Capture the cell that displays the provided text and extract its [x, y] central coordinate. 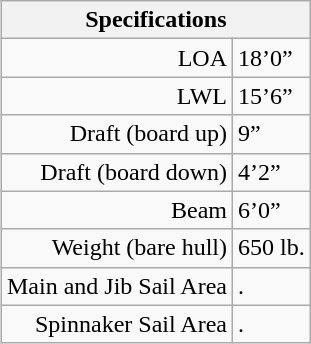
15’6” [272, 96]
Beam [116, 210]
LOA [116, 58]
Draft (board up) [116, 134]
Spinnaker Sail Area [116, 324]
Specifications [156, 20]
Draft (board down) [116, 172]
650 lb. [272, 248]
9” [272, 134]
LWL [116, 96]
4’2” [272, 172]
18’0” [272, 58]
Main and Jib Sail Area [116, 286]
6’0” [272, 210]
Weight (bare hull) [116, 248]
